Pinpoint the cell where the given text exists, returning its (x, y) midpoint coordinate. 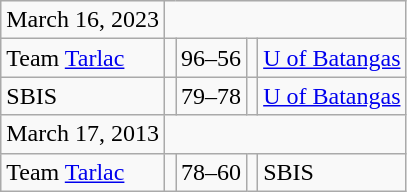
78–60 (212, 172)
96–56 (212, 58)
March 16, 2023 (83, 20)
March 17, 2013 (83, 134)
79–78 (212, 96)
